Output the [x, y] coordinate of the center of the cell containing the given text.  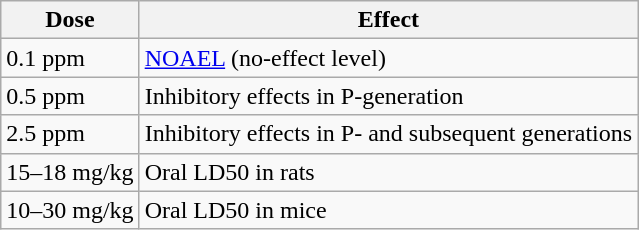
Inhibitory effects in P-generation [388, 96]
NOAEL (no-effect level) [388, 58]
Inhibitory effects in P- and subsequent generations [388, 134]
Oral LD50 in rats [388, 172]
0.5 ppm [70, 96]
Effect [388, 20]
2.5 ppm [70, 134]
0.1 ppm [70, 58]
Dose [70, 20]
Oral LD50 in mice [388, 210]
15–18 mg/kg [70, 172]
10–30 mg/kg [70, 210]
